Scan for the cell matching the given text and deliver its (X, Y) coordinate at center. 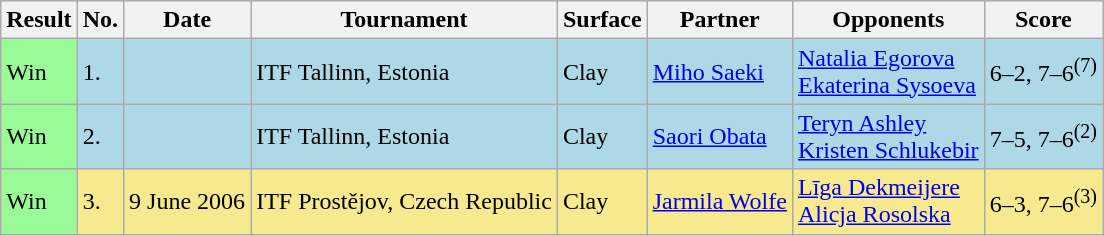
No. (100, 20)
Natalia Egorova Ekaterina Sysoeva (888, 72)
Surface (602, 20)
Result (39, 20)
Saori Obata (720, 136)
6–3, 7–6(3) (1043, 202)
Score (1043, 20)
Miho Saeki (720, 72)
9 June 2006 (188, 202)
7–5, 7–6(2) (1043, 136)
1. (100, 72)
3. (100, 202)
Teryn Ashley Kristen Schlukebir (888, 136)
Tournament (404, 20)
2. (100, 136)
Jarmila Wolfe (720, 202)
Opponents (888, 20)
Partner (720, 20)
6–2, 7–6(7) (1043, 72)
Date (188, 20)
ITF Prostějov, Czech Republic (404, 202)
Līga Dekmeijere Alicja Rosolska (888, 202)
